Search for the cell housing the specified text and yield its (x, y) center coordinate. 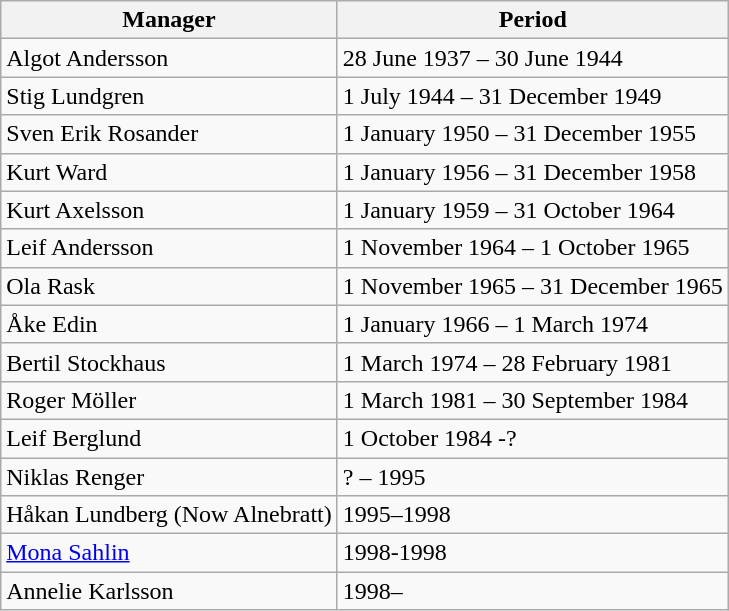
28 June 1937 – 30 June 1944 (532, 58)
1 March 1981 – 30 September 1984 (532, 400)
Håkan Lundberg (Now Alnebratt) (170, 515)
Stig Lundgren (170, 96)
1 July 1944 – 31 December 1949 (532, 96)
Algot Andersson (170, 58)
1 November 1965 – 31 December 1965 (532, 286)
Kurt Ward (170, 172)
1 January 1966 – 1 March 1974 (532, 324)
Åke Edin (170, 324)
Leif Berglund (170, 438)
Niklas Renger (170, 477)
Ola Rask (170, 286)
Roger Möller (170, 400)
Period (532, 20)
1998-1998 (532, 553)
Annelie Karlsson (170, 591)
1 January 1959 – 31 October 1964 (532, 210)
1998– (532, 591)
1 November 1964 – 1 October 1965 (532, 248)
1 January 1956 – 31 December 1958 (532, 172)
1995–1998 (532, 515)
Leif Andersson (170, 248)
1 March 1974 – 28 February 1981 (532, 362)
1 October 1984 -? (532, 438)
Manager (170, 20)
Sven Erik Rosander (170, 134)
? – 1995 (532, 477)
1 January 1950 – 31 December 1955 (532, 134)
Kurt Axelsson (170, 210)
Bertil Stockhaus (170, 362)
Mona Sahlin (170, 553)
